Output the [X, Y] coordinate of the center of the cell containing the given text.  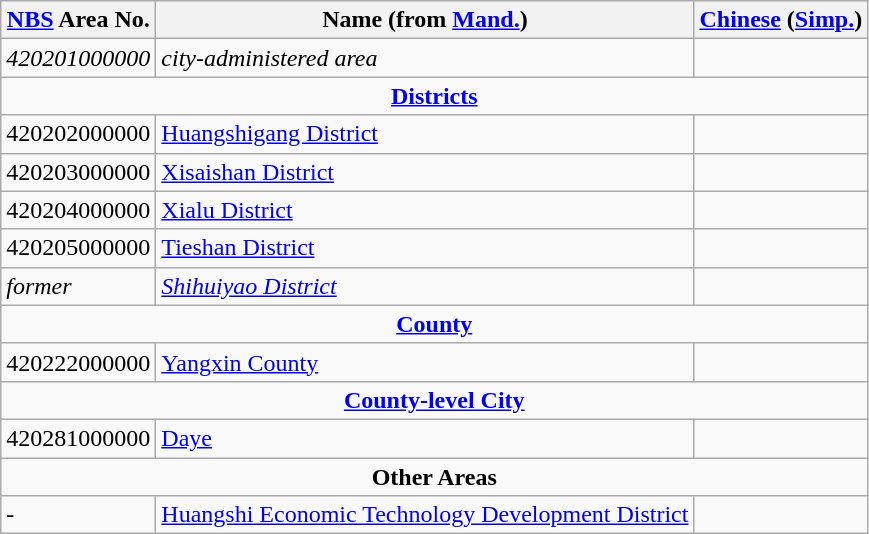
County [434, 324]
420201000000 [78, 58]
Chinese (Simp.) [781, 20]
city-administered area [425, 58]
420202000000 [78, 134]
former [78, 286]
Yangxin County [425, 362]
Districts [434, 96]
420222000000 [78, 362]
Name (from Mand.) [425, 20]
Shihuiyao District [425, 286]
420204000000 [78, 210]
Daye [425, 438]
Xisaishan District [425, 172]
- [78, 515]
420203000000 [78, 172]
420205000000 [78, 248]
Huangshi Economic Technology Development District [425, 515]
Huangshigang District [425, 134]
County-level City [434, 400]
420281000000 [78, 438]
Tieshan District [425, 248]
NBS Area No. [78, 20]
Xialu District [425, 210]
Other Areas [434, 477]
